For the text-containing cell, return its midpoint in [X, Y] coordinate format. 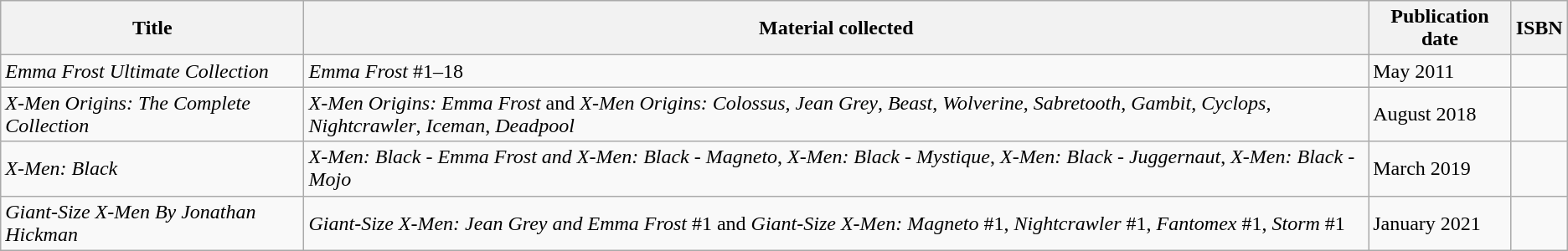
May 2011 [1440, 71]
March 2019 [1440, 169]
Giant-Size X-Men: Jean Grey and Emma Frost #1 and Giant-Size X-Men: Magneto #1, Nightcrawler #1, Fantomex #1, Storm #1 [836, 223]
Publication date [1440, 28]
X-Men: Black [152, 169]
Title [152, 28]
January 2021 [1440, 223]
ISBN [1540, 28]
Emma Frost #1–18 [836, 71]
X-Men Origins: The Complete Collection [152, 114]
Emma Frost Ultimate Collection [152, 71]
Material collected [836, 28]
Giant-Size X-Men By Jonathan Hickman [152, 223]
X-Men: Black - Emma Frost and X-Men: Black - Magneto, X-Men: Black - Mystique, X-Men: Black - Juggernaut, X-Men: Black - Mojo [836, 169]
X-Men Origins: Emma Frost and X-Men Origins: Colossus, Jean Grey, Beast, Wolverine, Sabretooth, Gambit, Cyclops, Nightcrawler, Iceman, Deadpool [836, 114]
August 2018 [1440, 114]
